Return the [X, Y] coordinate for the center point of the cell that contains the specified text.  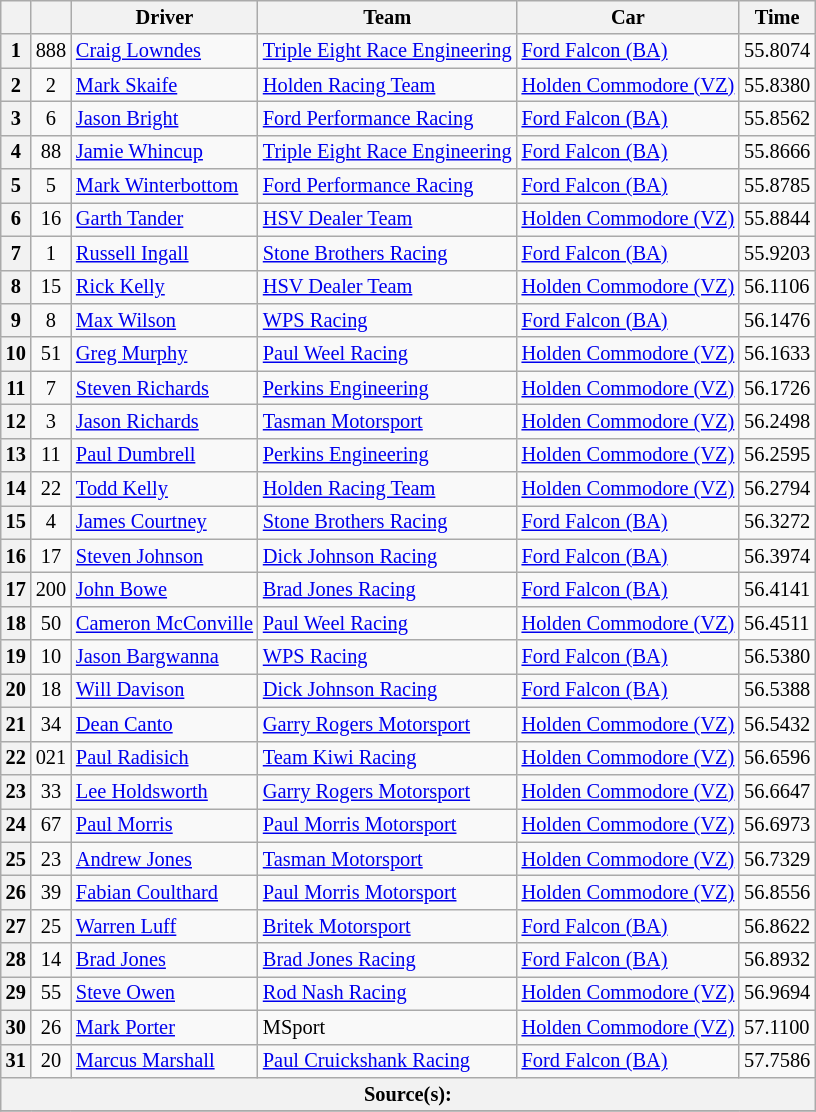
Todd Kelly [164, 489]
Brad Jones [164, 960]
Jason Bright [164, 118]
56.4511 [777, 623]
Paul Morris [164, 825]
56.3272 [777, 522]
Garth Tander [164, 219]
Steven Richards [164, 388]
John Bowe [164, 589]
Jason Richards [164, 421]
Mark Porter [164, 1027]
56.5380 [777, 657]
21 [16, 724]
Steven Johnson [164, 556]
39 [51, 892]
29 [16, 993]
34 [51, 724]
56.9694 [777, 993]
31 [16, 1061]
55.8562 [777, 118]
MSport [388, 1027]
Andrew Jones [164, 859]
50 [51, 623]
Warren Luff [164, 926]
Lee Holdsworth [164, 791]
Greg Murphy [164, 354]
55.9203 [777, 253]
13 [16, 455]
55.8666 [777, 152]
Team Kiwi Racing [388, 758]
Marcus Marshall [164, 1061]
Rod Nash Racing [388, 993]
19 [16, 657]
55.8844 [777, 219]
55 [51, 993]
Dean Canto [164, 724]
Time [777, 17]
88 [51, 152]
56.8622 [777, 926]
56.1106 [777, 287]
57.7586 [777, 1061]
56.8932 [777, 960]
67 [51, 825]
30 [16, 1027]
27 [16, 926]
56.7329 [777, 859]
55.8785 [777, 186]
56.6973 [777, 825]
56.8556 [777, 892]
Paul Radisich [164, 758]
12 [16, 421]
Source(s): [408, 1094]
56.5432 [777, 724]
021 [51, 758]
9 [16, 320]
Team [388, 17]
56.5388 [777, 690]
55.8074 [777, 51]
Driver [164, 17]
Steve Owen [164, 993]
Will Davison [164, 690]
Paul Cruickshank Racing [388, 1061]
Jason Bargwanna [164, 657]
24 [16, 825]
56.2794 [777, 489]
56.6647 [777, 791]
Jamie Whincup [164, 152]
Britek Motorsport [388, 926]
Fabian Coulthard [164, 892]
56.1476 [777, 320]
56.6596 [777, 758]
Russell Ingall [164, 253]
Paul Dumbrell [164, 455]
28 [16, 960]
888 [51, 51]
James Courtney [164, 522]
Max Wilson [164, 320]
56.2595 [777, 455]
Car [628, 17]
51 [51, 354]
55.8380 [777, 85]
57.1100 [777, 1027]
56.2498 [777, 421]
Mark Skaife [164, 85]
56.1726 [777, 388]
33 [51, 791]
Craig Lowndes [164, 51]
56.1633 [777, 354]
Cameron McConville [164, 623]
56.3974 [777, 556]
Mark Winterbottom [164, 186]
56.4141 [777, 589]
200 [51, 589]
Rick Kelly [164, 287]
